Return [x, y] of the center of cell containing provided text 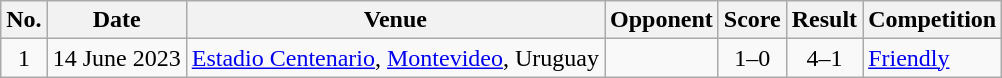
Result [824, 20]
1 [24, 58]
Estadio Centenario, Montevideo, Uruguay [395, 58]
Score [752, 20]
Friendly [932, 58]
Opponent [662, 20]
1–0 [752, 58]
Competition [932, 20]
Date [116, 20]
No. [24, 20]
14 June 2023 [116, 58]
4–1 [824, 58]
Venue [395, 20]
